Extract the [X, Y] coordinate from the center of the cell holding the provided text.  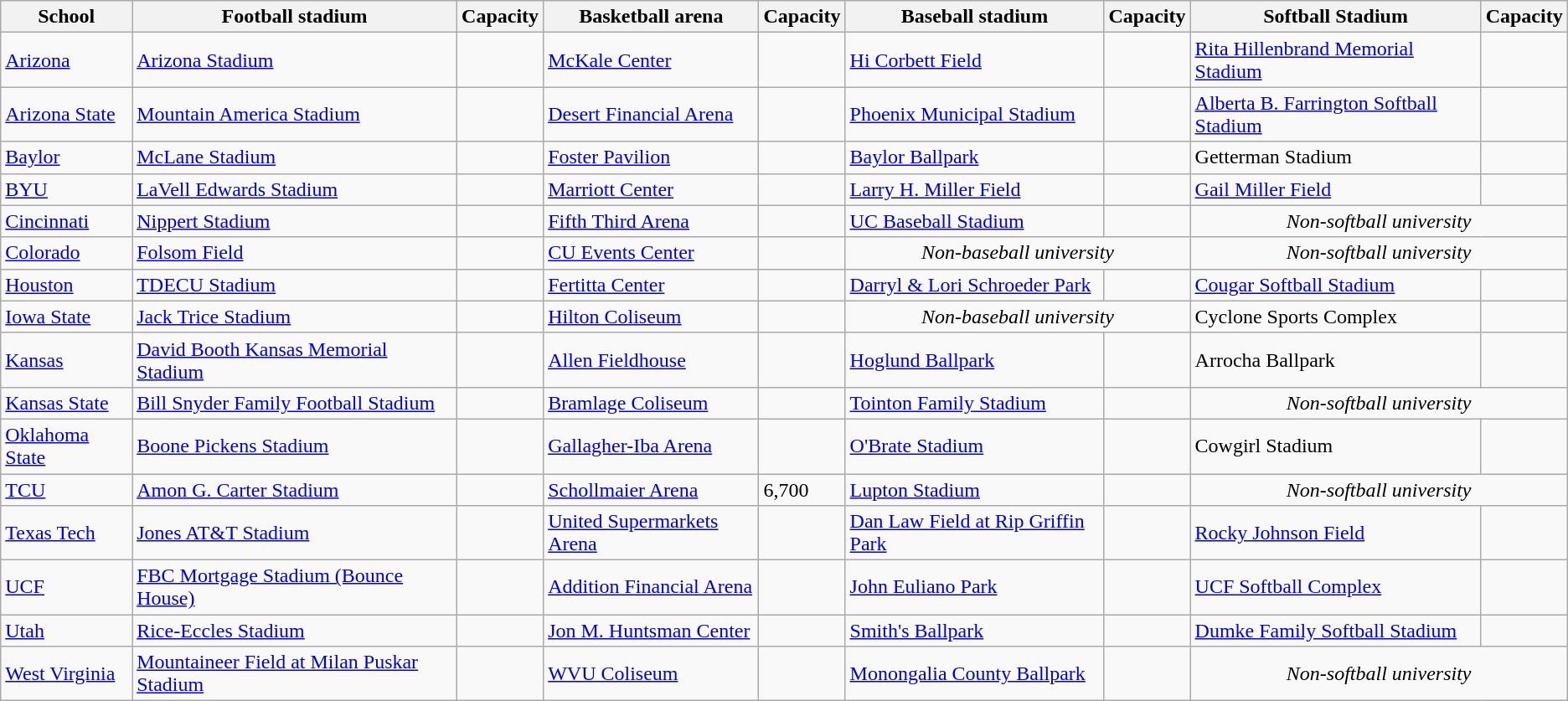
Mountain America Stadium [295, 114]
Larry H. Miller Field [975, 189]
Texas Tech [67, 533]
Utah [67, 631]
UCF Softball Complex [1335, 588]
McLane Stadium [295, 157]
LaVell Edwards Stadium [295, 189]
Folsom Field [295, 253]
Baylor [67, 157]
Fertitta Center [652, 285]
Rocky Johnson Field [1335, 533]
UCF [67, 588]
Kansas State [67, 403]
Bill Snyder Family Football Stadium [295, 403]
Baylor Ballpark [975, 157]
Fifth Third Arena [652, 221]
Rice-Eccles Stadium [295, 631]
Iowa State [67, 317]
Cyclone Sports Complex [1335, 317]
WVU Coliseum [652, 673]
Darryl & Lori Schroeder Park [975, 285]
Boone Pickens Stadium [295, 446]
Getterman Stadium [1335, 157]
Arrocha Ballpark [1335, 360]
TCU [67, 490]
Cougar Softball Stadium [1335, 285]
CU Events Center [652, 253]
Smith's Ballpark [975, 631]
Lupton Stadium [975, 490]
Cowgirl Stadium [1335, 446]
O'Brate Stadium [975, 446]
David Booth Kansas Memorial Stadium [295, 360]
School [67, 17]
TDECU Stadium [295, 285]
West Virginia [67, 673]
Arizona [67, 60]
Colorado [67, 253]
Addition Financial Arena [652, 588]
Oklahoma State [67, 446]
Phoenix Municipal Stadium [975, 114]
Hi Corbett Field [975, 60]
Football stadium [295, 17]
McKale Center [652, 60]
Foster Pavilion [652, 157]
Arizona State [67, 114]
Schollmaier Arena [652, 490]
Hoglund Ballpark [975, 360]
Basketball arena [652, 17]
John Euliano Park [975, 588]
Baseball stadium [975, 17]
Jack Trice Stadium [295, 317]
Bramlage Coliseum [652, 403]
Desert Financial Arena [652, 114]
Hilton Coliseum [652, 317]
Nippert Stadium [295, 221]
6,700 [802, 490]
Arizona Stadium [295, 60]
Monongalia County Ballpark [975, 673]
Mountaineer Field at Milan Puskar Stadium [295, 673]
FBC Mortgage Stadium (Bounce House) [295, 588]
Gail Miller Field [1335, 189]
United Supermarkets Arena [652, 533]
Dumke Family Softball Stadium [1335, 631]
Softball Stadium [1335, 17]
Gallagher-Iba Arena [652, 446]
Allen Fieldhouse [652, 360]
Rita Hillenbrand Memorial Stadium [1335, 60]
Cincinnati [67, 221]
Kansas [67, 360]
Dan Law Field at Rip Griffin Park [975, 533]
Amon G. Carter Stadium [295, 490]
Tointon Family Stadium [975, 403]
Alberta B. Farrington Softball Stadium [1335, 114]
UC Baseball Stadium [975, 221]
BYU [67, 189]
Jones AT&T Stadium [295, 533]
Jon M. Huntsman Center [652, 631]
Marriott Center [652, 189]
Houston [67, 285]
